Detect which cell encompasses the target text, then output its (x, y) center coordinate. 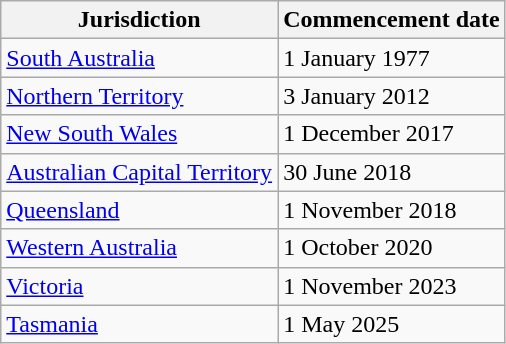
Jurisdiction (140, 20)
1 November 2023 (392, 286)
Tasmania (140, 324)
1 May 2025 (392, 324)
Victoria (140, 286)
30 June 2018 (392, 172)
Australian Capital Territory (140, 172)
1 December 2017 (392, 134)
Western Australia (140, 248)
1 January 1977 (392, 58)
1 October 2020 (392, 248)
New South Wales (140, 134)
1 November 2018 (392, 210)
South Australia (140, 58)
Queensland (140, 210)
Commencement date (392, 20)
3 January 2012 (392, 96)
Northern Territory (140, 96)
